Return the [x, y] coordinate for the center point of the cell that contains the specified text.  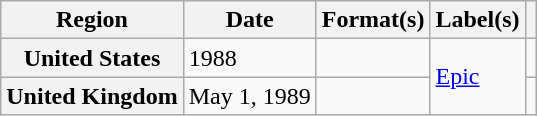
May 1, 1989 [250, 96]
Epic [478, 77]
1988 [250, 58]
Date [250, 20]
Label(s) [478, 20]
United Kingdom [92, 96]
Format(s) [373, 20]
United States [92, 58]
Region [92, 20]
